Scan for the cell matching the given text and deliver its (x, y) coordinate at center. 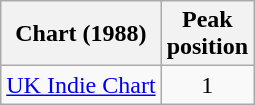
Peakposition (207, 34)
1 (207, 85)
Chart (1988) (81, 34)
UK Indie Chart (81, 85)
